Determine the (X, Y) coordinate at the center of the cell enclosing the given text.  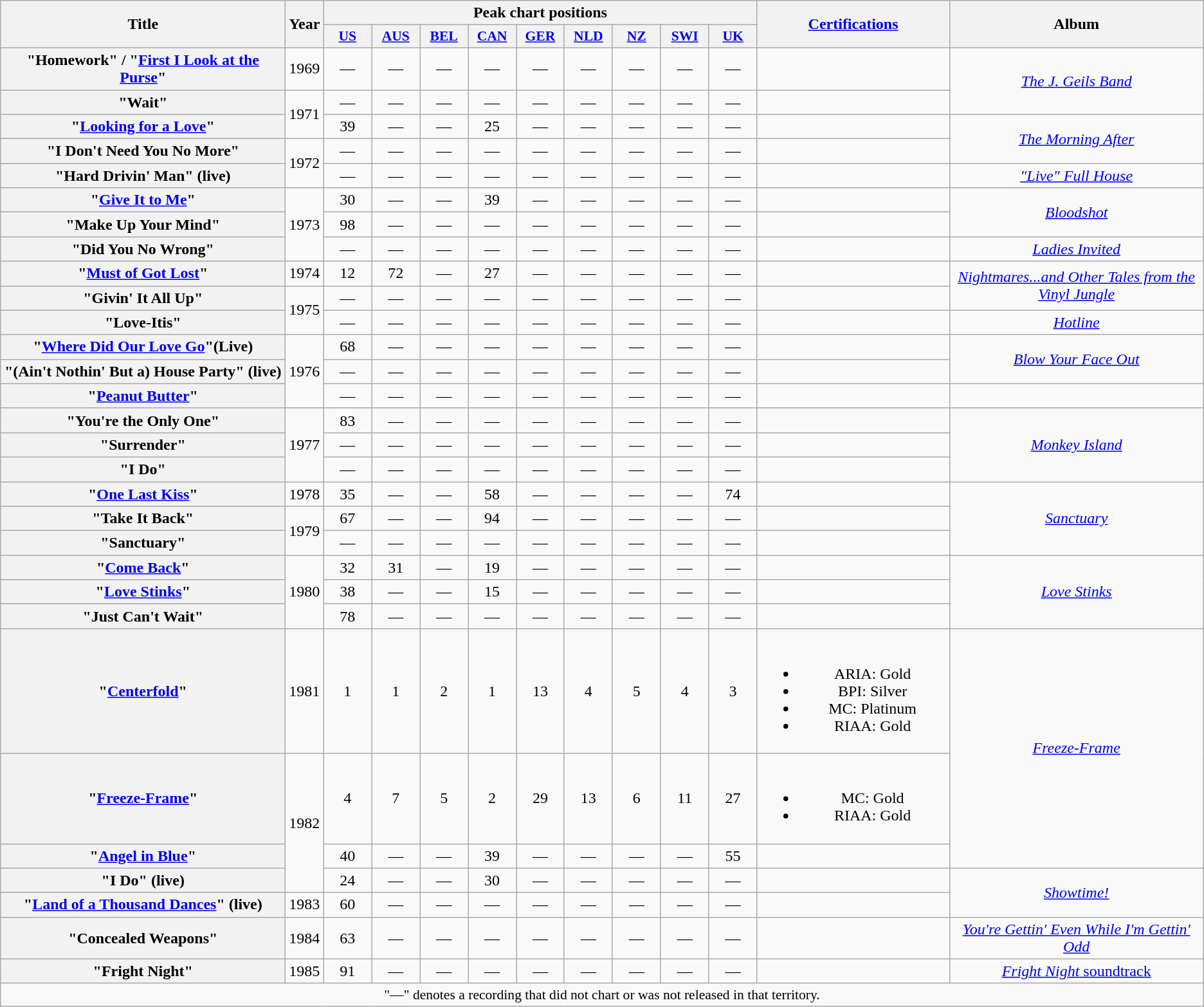
55 (733, 856)
"Looking for a Love" (143, 127)
29 (540, 799)
25 (493, 127)
1974 (305, 273)
Ladies Invited (1077, 249)
Album (1077, 24)
1972 (305, 163)
24 (347, 880)
1981 (305, 691)
67 (347, 519)
Peak chart positions (540, 13)
SWI (684, 37)
1982 (305, 823)
Showtime! (1077, 892)
"Just Can't Wait" (143, 616)
The J. Geils Band (1077, 81)
"Fright Night" (143, 971)
35 (347, 494)
"Love-Itis" (143, 322)
"Peanut Butter" (143, 396)
GER (540, 37)
"Must of Got Lost" (143, 273)
"I Do" (live) (143, 880)
"Homework" / "First I Look at the Purse" (143, 68)
NLD (588, 37)
83 (347, 420)
"Come Back" (143, 568)
Nightmares...and Other Tales from the Vinyl Jungle (1077, 286)
1975 (305, 310)
"Angel in Blue" (143, 856)
1983 (305, 905)
68 (347, 347)
AUS (396, 37)
Blow Your Face Out (1077, 359)
94 (493, 519)
91 (347, 971)
"One Last Kiss" (143, 494)
1979 (305, 531)
72 (396, 273)
74 (733, 494)
1985 (305, 971)
You're Gettin' Even While I'm Gettin' Odd (1077, 938)
"Wait" (143, 102)
31 (396, 568)
1969 (305, 68)
"Did You No Wrong" (143, 249)
ARIA: GoldBPI: SilverMC: PlatinumRIAA: Gold (853, 691)
BEL (444, 37)
"Love Stinks" (143, 592)
Freeze-Frame (1077, 748)
"I Do" (143, 469)
Title (143, 24)
3 (733, 691)
32 (347, 568)
19 (493, 568)
"—" denotes a recording that did not chart or was not released in that territory. (602, 995)
15 (493, 592)
US (347, 37)
Bloodshot (1077, 212)
"Surrender" (143, 445)
"Freeze-Frame" (143, 799)
"(Ain't Nothin' But a) House Party" (live) (143, 371)
58 (493, 494)
"Live" Full House (1077, 176)
MC: GoldRIAA: Gold (853, 799)
"Givin' It All Up" (143, 298)
11 (684, 799)
78 (347, 616)
The Morning After (1077, 139)
UK (733, 37)
1971 (305, 115)
6 (637, 799)
12 (347, 273)
1984 (305, 938)
Monkey Island (1077, 445)
Certifications (853, 24)
"You're the Only One" (143, 420)
"Make Up Your Mind" (143, 225)
63 (347, 938)
"Centerfold" (143, 691)
Sanctuary (1077, 518)
Year (305, 24)
98 (347, 225)
1980 (305, 592)
38 (347, 592)
60 (347, 905)
"Take It Back" (143, 519)
Fright Night soundtrack (1077, 971)
"Sanctuary" (143, 543)
1977 (305, 445)
1973 (305, 225)
"Land of a Thousand Dances" (live) (143, 905)
"Where Did Our Love Go"(Live) (143, 347)
1976 (305, 371)
"Concealed Weapons" (143, 938)
1978 (305, 494)
CAN (493, 37)
40 (347, 856)
"Hard Drivin' Man" (live) (143, 176)
"Give It to Me" (143, 200)
7 (396, 799)
Love Stinks (1077, 592)
Hotline (1077, 322)
NZ (637, 37)
"I Don't Need You No More" (143, 151)
